Capture the cell that displays the provided text and extract its [x, y] central coordinate. 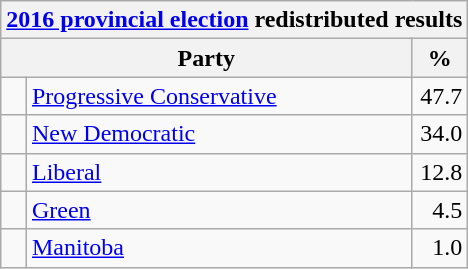
Liberal [218, 172]
Party [206, 58]
34.0 [440, 134]
2016 provincial election redistributed results [234, 20]
12.8 [440, 172]
1.0 [440, 248]
4.5 [440, 210]
% [440, 58]
New Democratic [218, 134]
Manitoba [218, 248]
Progressive Conservative [218, 96]
47.7 [440, 96]
Green [218, 210]
